Detect which cell encompasses the target text, then output its (x, y) center coordinate. 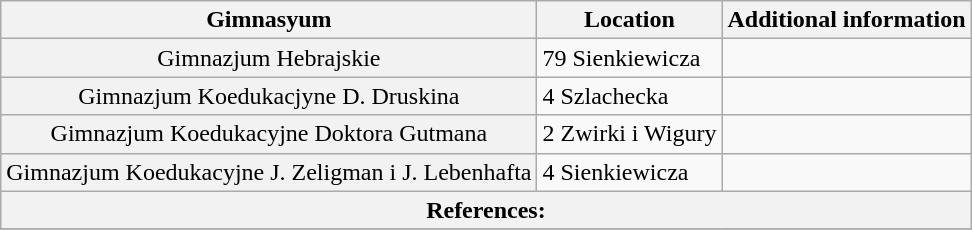
4 Sienkiewicza (630, 172)
Gimnazjum Koedukacyjne J. Zeligman i J. Lebenhafta (269, 172)
Gimnazjum Koedukacjyne D. Druskina (269, 96)
Gimnazjum Hebrajskie (269, 58)
Gimnasyum (269, 20)
79 Sienkiewicza (630, 58)
References: (486, 210)
4 Szlachecka (630, 96)
Gimnazjum Koedukacyjne Doktora Gutmana (269, 134)
Location (630, 20)
Additional information (846, 20)
2 Zwirki i Wigury (630, 134)
